Scan for the cell matching the given text and deliver its [x, y] coordinate at center. 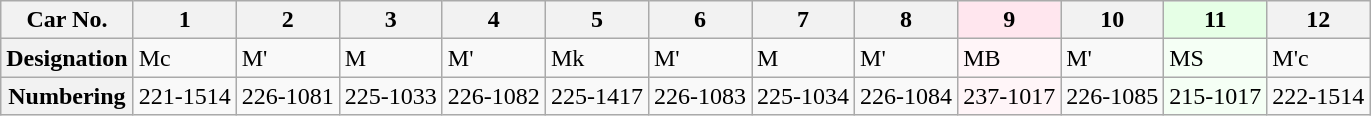
237-1017 [1010, 96]
Car No. [67, 20]
225-1417 [596, 96]
10 [1112, 20]
MS [1216, 58]
Mk [596, 58]
222-1514 [1318, 96]
226-1084 [906, 96]
221-1514 [184, 96]
215-1017 [1216, 96]
226-1085 [1112, 96]
3 [390, 20]
225-1033 [390, 96]
225-1034 [804, 96]
2 [288, 20]
12 [1318, 20]
4 [494, 20]
9 [1010, 20]
MB [1010, 58]
M'c [1318, 58]
5 [596, 20]
8 [906, 20]
Mc [184, 58]
226-1081 [288, 96]
7 [804, 20]
Designation [67, 58]
6 [700, 20]
11 [1216, 20]
226-1083 [700, 96]
1 [184, 20]
226-1082 [494, 96]
Numbering [67, 96]
